Find where the given text appears and provide that cell's center as [x, y] coordinate. 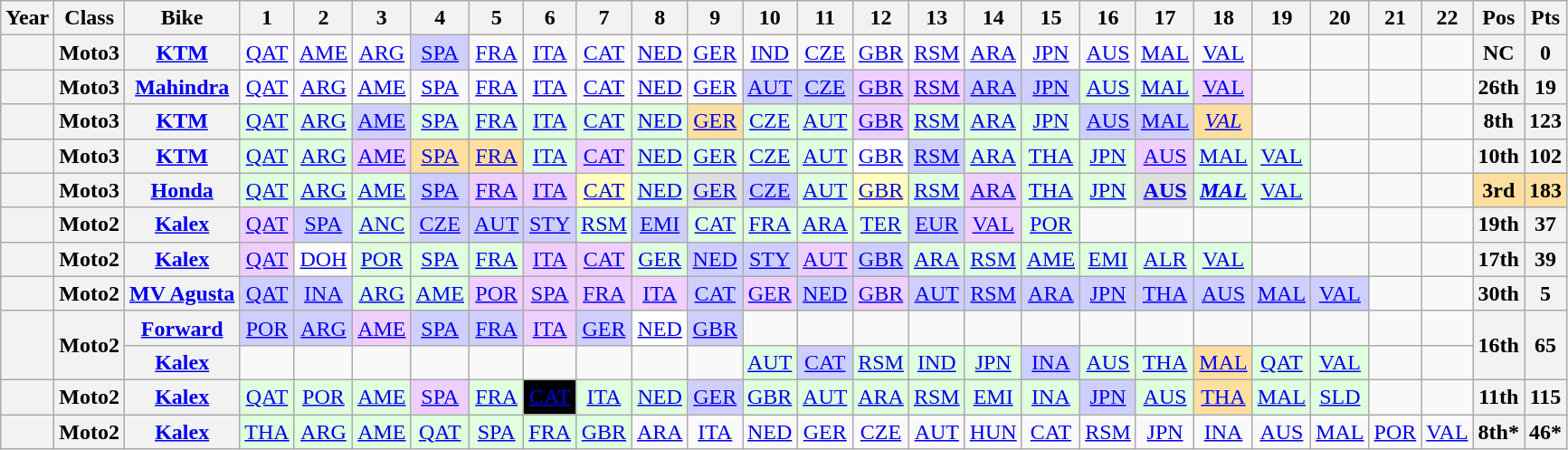
21 [1395, 18]
123 [1545, 121]
NC [1498, 53]
13 [936, 18]
3 [382, 18]
16th [1498, 345]
Bike [183, 18]
3rd [1498, 190]
Class [90, 18]
DOH [323, 259]
ALR [1164, 259]
11th [1498, 397]
1 [267, 18]
20 [1340, 18]
Year [27, 18]
4 [440, 18]
8th [1498, 121]
9 [715, 18]
46* [1545, 432]
0 [1545, 53]
19th [1498, 225]
15 [1050, 18]
11 [825, 18]
37 [1545, 225]
Pos [1498, 18]
10th [1498, 156]
30th [1498, 293]
6 [550, 18]
18 [1223, 18]
39 [1545, 259]
Honda [183, 190]
HUN [993, 432]
MV Agusta [183, 293]
102 [1545, 156]
115 [1545, 397]
17th [1498, 259]
2 [323, 18]
Mahindra [183, 87]
EUR [936, 225]
17 [1164, 18]
SLD [1340, 397]
12 [881, 18]
183 [1545, 190]
8th* [1498, 432]
ANC [382, 225]
TER [881, 225]
26th [1498, 87]
22 [1448, 18]
16 [1108, 18]
65 [1545, 345]
8 [660, 18]
Pts [1545, 18]
10 [769, 18]
Forward [183, 328]
14 [993, 18]
7 [604, 18]
